Detect which cell encompasses the target text, then output its [X, Y] center coordinate. 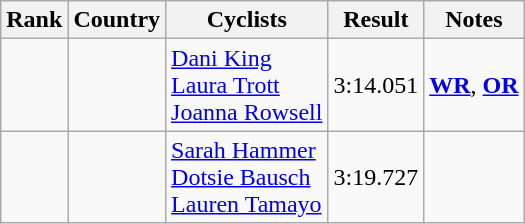
Rank [34, 20]
Cyclists [247, 20]
Notes [474, 20]
WR, OR [474, 85]
3:14.051 [376, 85]
Sarah HammerDotsie BauschLauren Tamayo [247, 177]
3:19.727 [376, 177]
Result [376, 20]
Country [117, 20]
Dani KingLaura TrottJoanna Rowsell [247, 85]
